Scan for the cell matching the given text and deliver its (X, Y) coordinate at center. 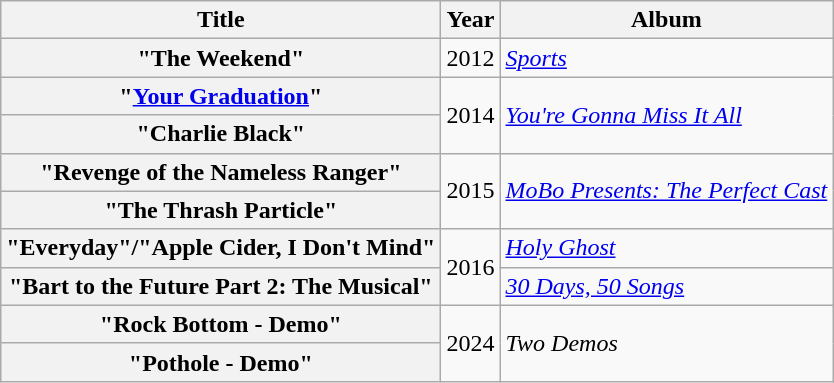
30 Days, 50 Songs (666, 286)
Holy Ghost (666, 248)
"Pothole - Demo" (221, 362)
"Everyday"/"Apple Cider, I Don't Mind" (221, 248)
"Your Graduation" (221, 96)
2024 (470, 343)
Two Demos (666, 343)
Year (470, 20)
"Charlie Black" (221, 134)
2015 (470, 191)
You're Gonna Miss It All (666, 115)
MoBo Presents: The Perfect Cast (666, 191)
"Rock Bottom - Demo" (221, 324)
"The Thrash Particle" (221, 210)
Sports (666, 58)
"Revenge of the Nameless Ranger" (221, 172)
2016 (470, 267)
Album (666, 20)
Title (221, 20)
2014 (470, 115)
2012 (470, 58)
"The Weekend" (221, 58)
"Bart to the Future Part 2: The Musical" (221, 286)
